Return the (X, Y) coordinate for the center point of the cell that contains the specified text.  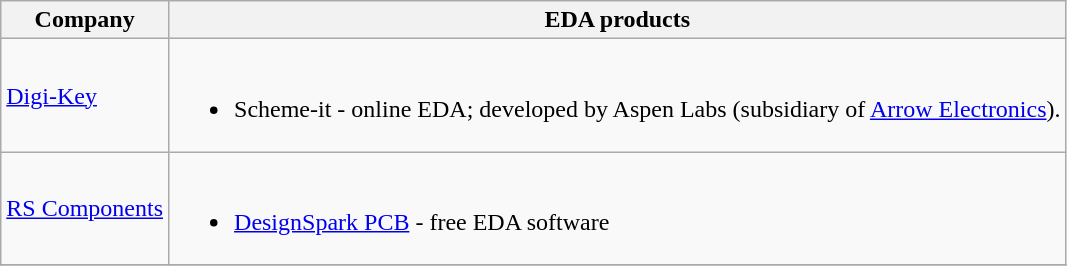
EDA products (618, 20)
Digi-Key (85, 96)
RS Components (85, 208)
DesignSpark PCB - free EDA software (618, 208)
Scheme-it - online EDA; developed by Aspen Labs (subsidiary of Arrow Electronics). (618, 96)
Company (85, 20)
